Locate the cell with the specified text and output its (X, Y) center coordinate. 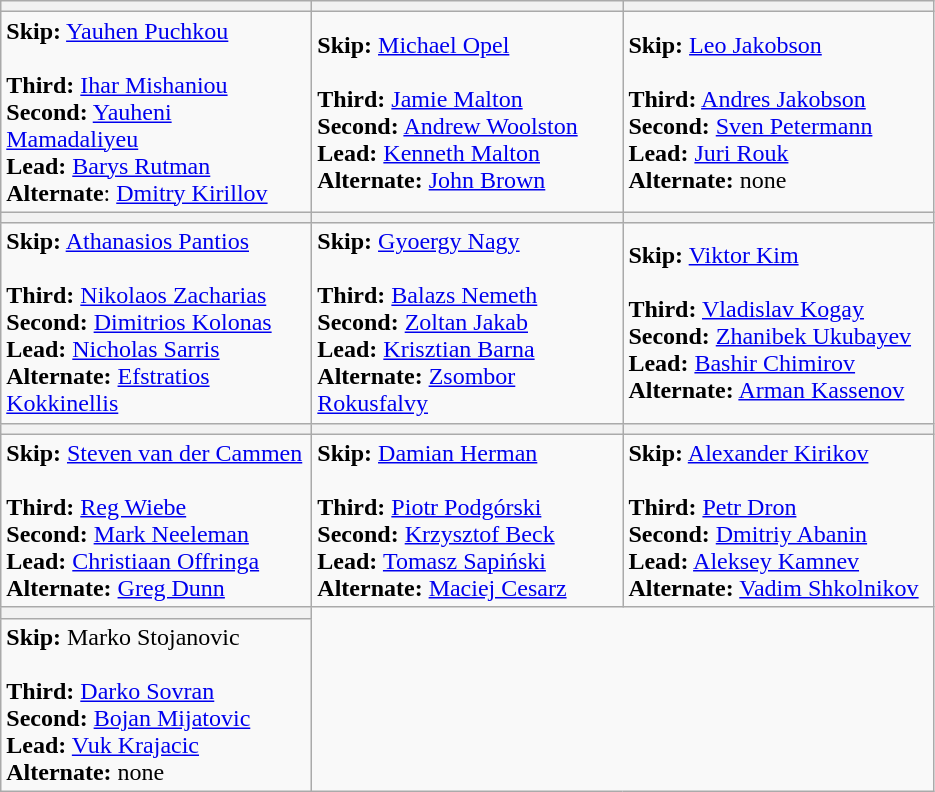
Skip: Steven van der Cammen Third: Reg Wiebe Second: Mark Neeleman Lead: Christiaan Offringa Alternate: Greg Dunn (156, 520)
Skip: Athanasios Pantios Third: Nikolaos Zacharias Second: Dimitrios Kolonas Lead: Nicholas Sarris Alternate: Efstratios Kokkinellis (156, 323)
Skip: Marko Stojanovic Third: Darko Sovran Second: Bojan Mijatovic Lead: Vuk Krajacic Alternate: none (156, 704)
Skip: Gyoergy Nagy Third: Balazs Nemeth Second: Zoltan Jakab Lead: Krisztian Barna Alternate: Zsombor Rokusfalvy (468, 323)
Skip: Alexander Kirikov Third: Petr Dron Second: Dmitriy Abanin Lead: Aleksey Kamnev Alternate: Vadim Shkolnikov (778, 520)
Skip: Leo Jakobson Third: Andres Jakobson Second: Sven Petermann Lead: Juri Rouk Alternate: none (778, 112)
Skip: Michael Opel Third: Jamie Malton Second: Andrew Woolston Lead: Kenneth Malton Alternate: John Brown (468, 112)
Skip: Yauhen Puchkou Third: Ihar Mishaniou Second: Yauheni Mamadaliyeu Lead: Barys Rutman Alternate: Dmitry Kirillov (156, 112)
Skip: Damian Herman Third: Piotr Podgórski Second: Krzysztof Beck Lead: Tomasz Sapiński Alternate: Maciej Cesarz (468, 520)
Skip: Viktor Kim Third: Vladislav Kogay Second: Zhanibek Ukubayev Lead: Bashir Chimirov Alternate: Arman Kassenov (778, 323)
